Return (x, y) of the center of cell containing provided text 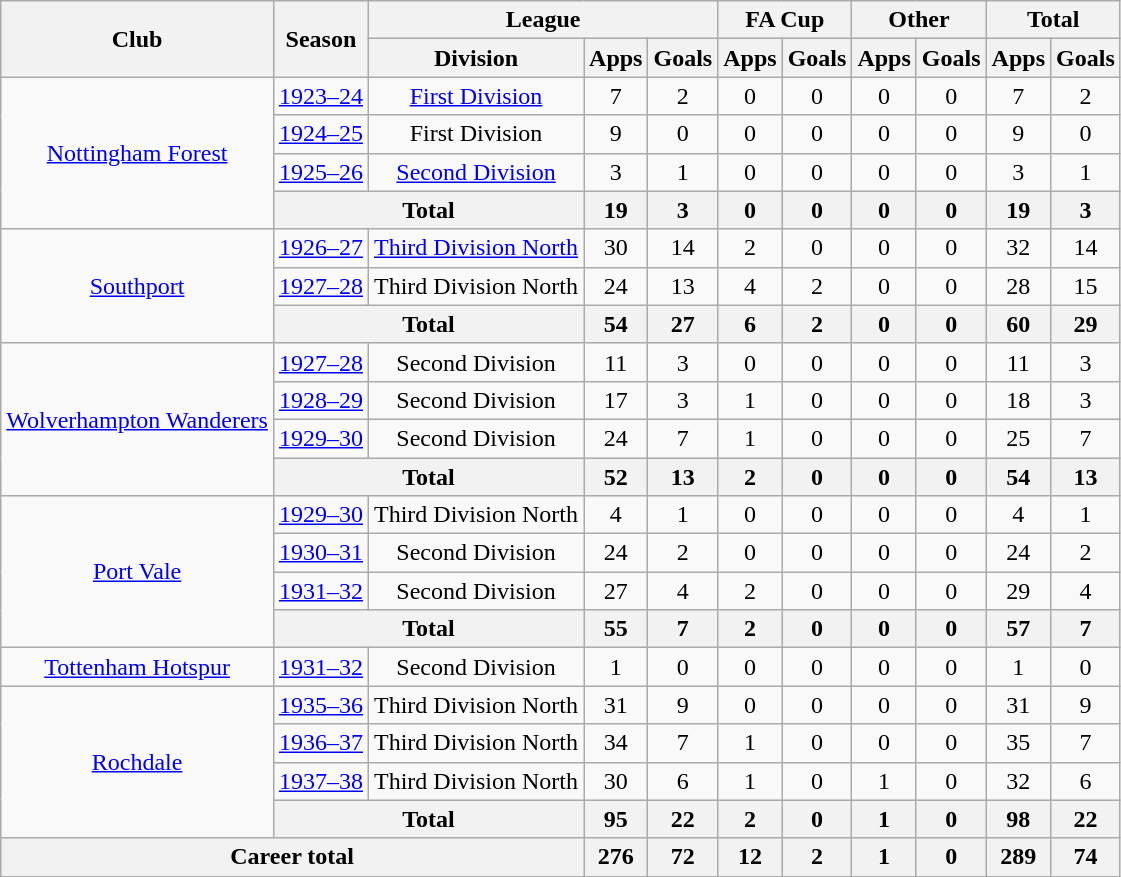
1937–38 (320, 781)
Season (320, 39)
12 (750, 857)
Wolverhampton Wanderers (138, 419)
Division (476, 58)
52 (616, 477)
55 (616, 629)
1926–27 (320, 248)
60 (1018, 324)
Club (138, 39)
276 (616, 857)
98 (1018, 819)
Port Vale (138, 572)
1935–36 (320, 705)
18 (1018, 400)
72 (683, 857)
25 (1018, 438)
Other (919, 20)
Rochdale (138, 762)
Nottingham Forest (138, 153)
1936–37 (320, 743)
FA Cup (785, 20)
15 (1086, 286)
17 (616, 400)
Southport (138, 286)
1923–24 (320, 96)
35 (1018, 743)
Tottenham Hotspur (138, 667)
34 (616, 743)
1930–31 (320, 553)
289 (1018, 857)
Career total (292, 857)
57 (1018, 629)
28 (1018, 286)
1925–26 (320, 172)
95 (616, 819)
1924–25 (320, 134)
League (542, 20)
74 (1086, 857)
1928–29 (320, 400)
